Scan for the cell matching the given text and deliver its [x, y] coordinate at center. 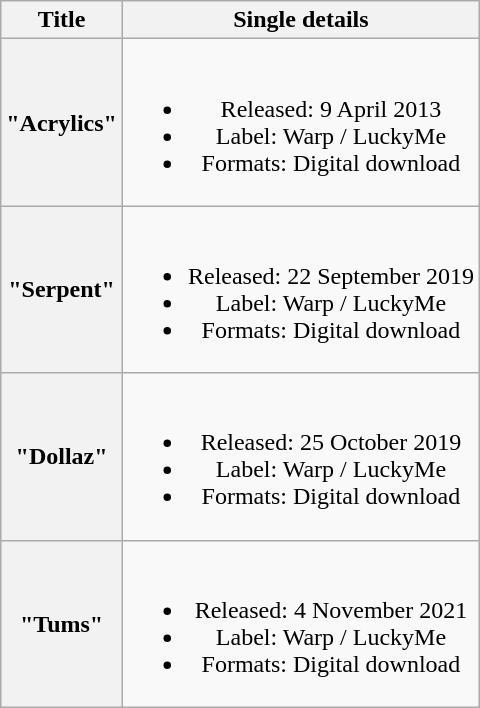
Title [62, 20]
"Serpent" [62, 290]
Released: 25 October 2019Label: Warp / LuckyMeFormats: Digital download [300, 456]
Single details [300, 20]
Released: 4 November 2021Label: Warp / LuckyMeFormats: Digital download [300, 624]
"Dollaz" [62, 456]
Released: 9 April 2013Label: Warp / LuckyMeFormats: Digital download [300, 122]
"Tums" [62, 624]
"Acrylics" [62, 122]
Released: 22 September 2019Label: Warp / LuckyMeFormats: Digital download [300, 290]
